Extract the (X, Y) coordinate from the center of the cell holding the provided text.  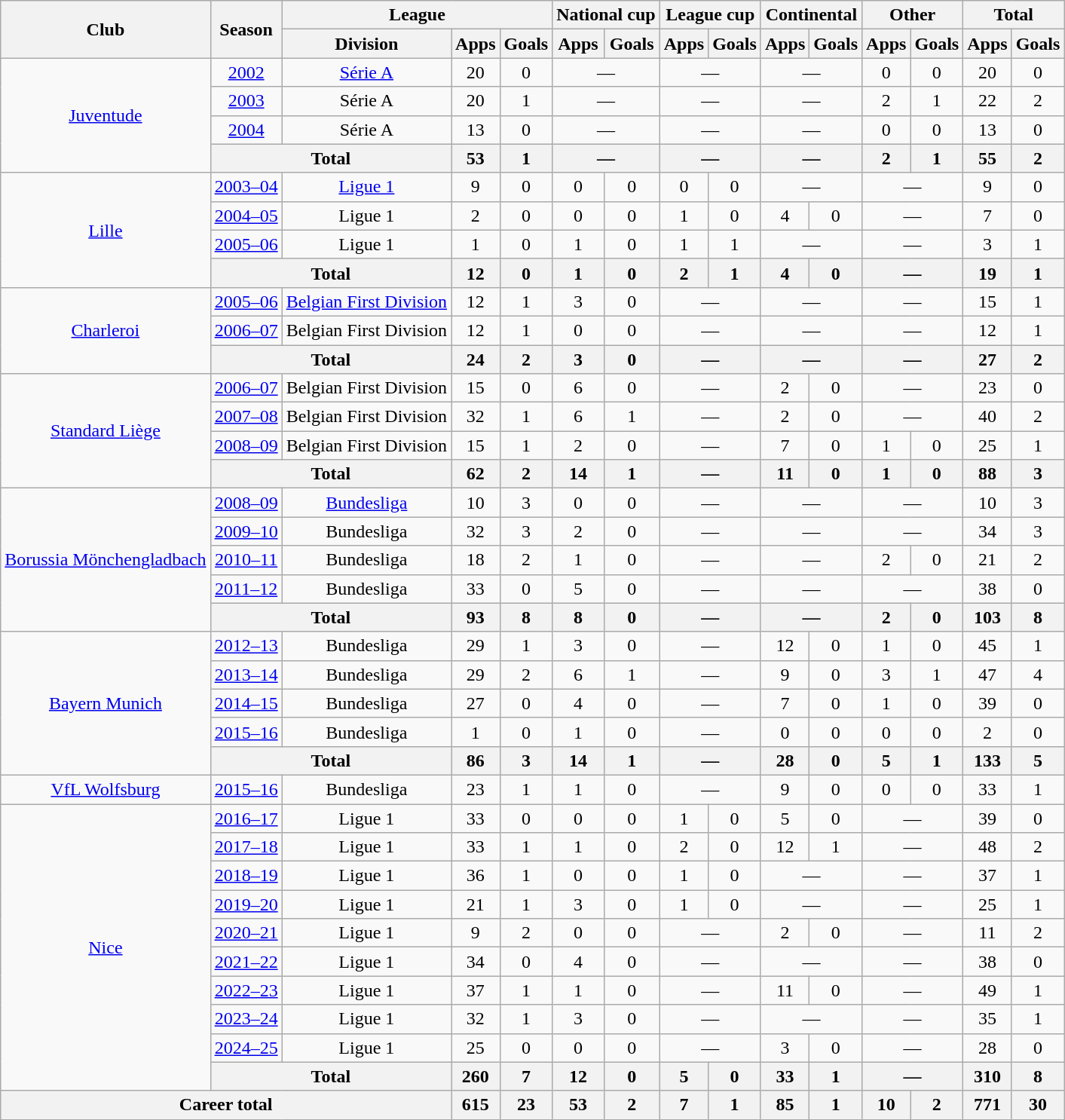
2007–08 (246, 417)
310 (987, 1076)
Career total (226, 1105)
VfL Wolfsburg (106, 789)
Charleroi (106, 330)
2011–12 (246, 589)
30 (1038, 1105)
Division (366, 44)
85 (785, 1105)
Borussia Mönchengladbach (106, 560)
22 (987, 101)
2010–11 (246, 560)
2002 (246, 72)
2003–04 (246, 187)
260 (476, 1076)
2004–05 (246, 216)
Nice (106, 947)
49 (987, 990)
62 (476, 474)
18 (476, 560)
55 (987, 158)
2024–25 (246, 1048)
Season (246, 29)
2004 (246, 130)
2021–22 (246, 962)
45 (987, 646)
24 (476, 360)
Juventude (106, 115)
2019–20 (246, 904)
League cup (710, 15)
2014–15 (246, 703)
Club (106, 29)
Other (913, 15)
771 (987, 1105)
2018–19 (246, 876)
2023–24 (246, 1019)
League (418, 15)
93 (476, 617)
2022–23 (246, 990)
36 (476, 876)
19 (987, 273)
88 (987, 474)
47 (987, 675)
Bayern Munich (106, 703)
Standard Liège (106, 431)
2016–17 (246, 818)
40 (987, 417)
2009–10 (246, 531)
2012–13 (246, 646)
35 (987, 1019)
2020–21 (246, 933)
Continental (811, 15)
National cup (606, 15)
615 (476, 1105)
48 (987, 847)
103 (987, 617)
2003 (246, 101)
2017–18 (246, 847)
2013–14 (246, 675)
86 (476, 760)
Lille (106, 230)
133 (987, 760)
